Scan for the cell matching the given text and deliver its (x, y) coordinate at center. 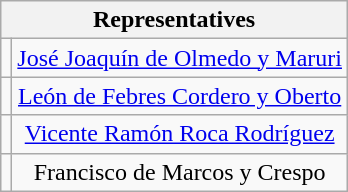
Representatives (174, 20)
Francisco de Marcos y Crespo (180, 172)
Vicente Ramón Roca Rodríguez (180, 134)
José Joaquín de Olmedo y Maruri (180, 58)
León de Febres Cordero y Oberto (180, 96)
